Provide the [x, y] coordinate of the cell's center where the given text is located.  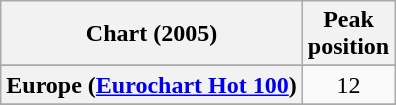
Europe (Eurochart Hot 100) [152, 85]
Peakposition [348, 34]
Chart (2005) [152, 34]
12 [348, 85]
